For the text-containing cell, return its midpoint in [X, Y] coordinate format. 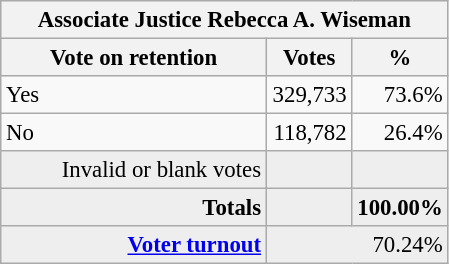
Vote on retention [134, 58]
Voter turnout [134, 245]
% [400, 58]
329,733 [309, 95]
Yes [134, 95]
73.6% [400, 95]
118,782 [309, 133]
26.4% [400, 133]
100.00% [400, 208]
No [134, 133]
Totals [134, 208]
Associate Justice Rebecca A. Wiseman [224, 20]
Invalid or blank votes [134, 170]
70.24% [357, 245]
Votes [309, 58]
